Scan for the cell matching the given text and deliver its (x, y) coordinate at center. 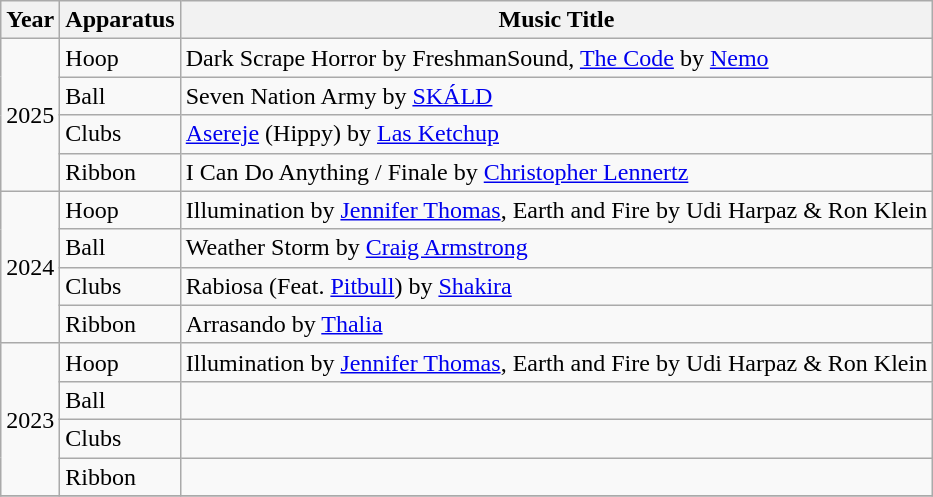
Rabiosa (Feat. Pitbull) by Shakira (556, 286)
Asereje (Hippy) by Las Ketchup (556, 134)
Weather Storm by Craig Armstrong (556, 248)
Apparatus (120, 20)
Year (30, 20)
Arrasando by Thalia (556, 324)
2024 (30, 267)
I Can Do Anything / Finale by Christopher Lennertz (556, 172)
Seven Nation Army by SKÁLD (556, 96)
Music Title (556, 20)
2025 (30, 115)
Dark Scrape Horror by FreshmanSound, The Code by Nemo (556, 58)
2023 (30, 419)
